Detect which cell encompasses the target text, then output its (X, Y) center coordinate. 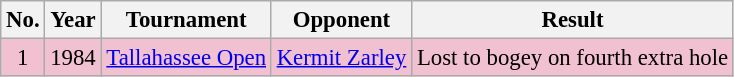
Year (73, 20)
Lost to bogey on fourth extra hole (573, 58)
Kermit Zarley (341, 58)
Tournament (186, 20)
Tallahassee Open (186, 58)
Opponent (341, 20)
1984 (73, 58)
1 (23, 58)
No. (23, 20)
Result (573, 20)
